Search for the cell housing the specified text and yield its [X, Y] center coordinate. 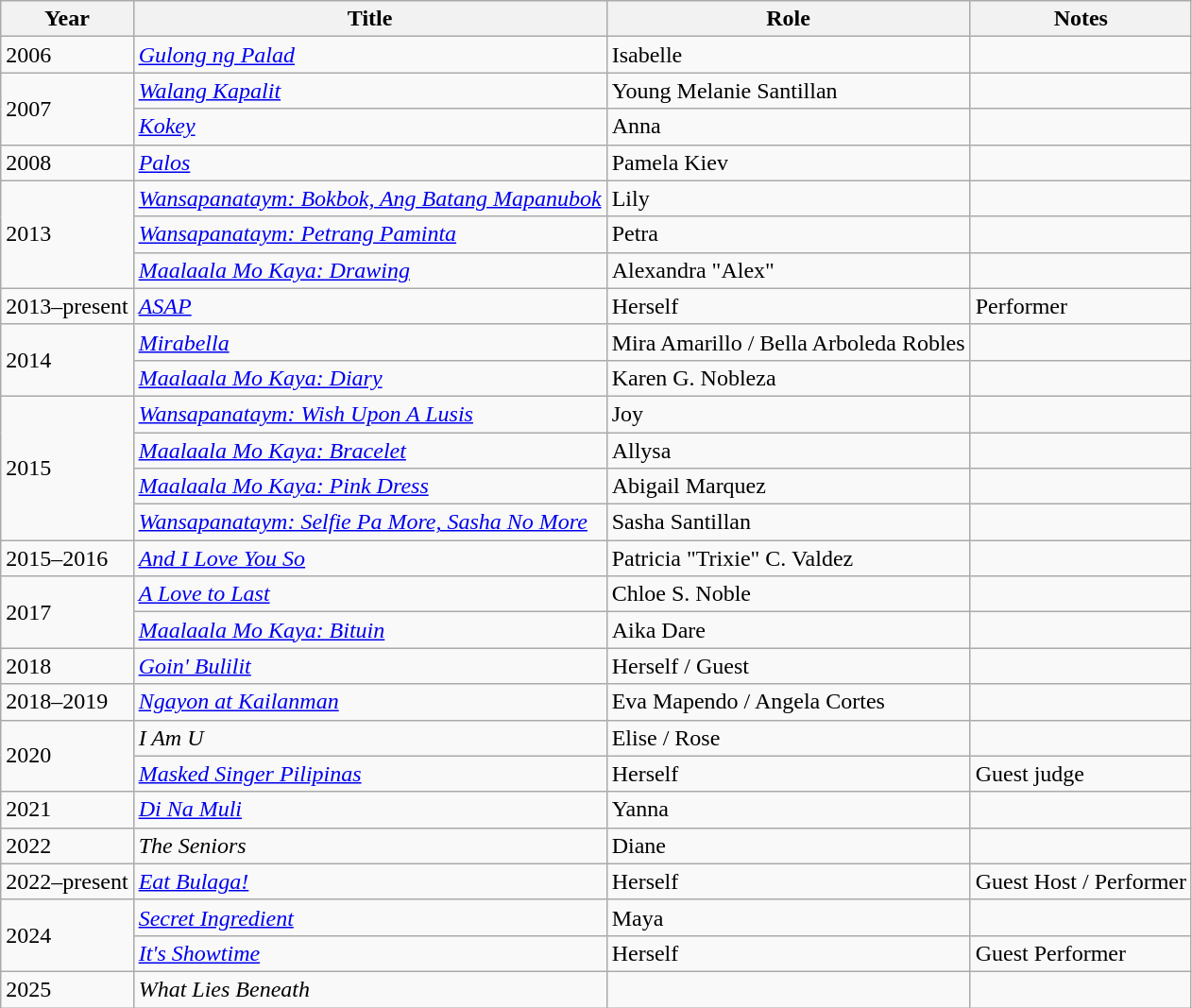
Notes [1081, 19]
2006 [67, 55]
Isabelle [788, 55]
Year [67, 19]
2022–present [67, 881]
Masked Singer Pilipinas [370, 774]
What Lies Beneath [370, 989]
A Love to Last [370, 594]
Joy [788, 414]
Lily [788, 198]
Mira Amarillo / Bella Arboleda Robles [788, 342]
Performer [1081, 306]
2008 [67, 162]
I Am U [370, 738]
Herself / Guest [788, 666]
Role [788, 19]
Maalaala Mo Kaya: Drawing [370, 270]
Gulong ng Palad [370, 55]
Guest Performer [1081, 953]
Alexandra "Alex" [788, 270]
2007 [67, 109]
2024 [67, 935]
Wansapanataym: Bokbok, Ang Batang Mapanubok [370, 198]
Wansapanataym: Wish Upon A Lusis [370, 414]
Abigail Marquez [788, 487]
Title [370, 19]
2022 [67, 846]
The Seniors [370, 846]
2015–2016 [67, 558]
Karen G. Nobleza [788, 378]
Maalaala Mo Kaya: Bituin [370, 630]
Guest Host / Performer [1081, 881]
Di Na Muli [370, 810]
2014 [67, 360]
Wansapanataym: Selfie Pa More, Sasha No More [370, 522]
Diane [788, 846]
Anna [788, 127]
2013–present [67, 306]
2020 [67, 756]
Secret Ingredient [370, 917]
Aika Dare [788, 630]
And I Love You So [370, 558]
Maalaala Mo Kaya: Pink Dress [370, 487]
2025 [67, 989]
Allysa [788, 451]
Eva Mapendo / Angela Cortes [788, 702]
Goin' Bulilit [370, 666]
2018–2019 [67, 702]
Chloe S. Noble [788, 594]
2018 [67, 666]
Maalaala Mo Kaya: Diary [370, 378]
Eat Bulaga! [370, 881]
It's Showtime [370, 953]
2017 [67, 612]
Maya [788, 917]
Wansapanataym: Petrang Paminta [370, 234]
Patricia "Trixie" C. Valdez [788, 558]
ASAP [370, 306]
Young Melanie Santillan [788, 91]
Elise / Rose [788, 738]
Ngayon at Kailanman [370, 702]
2015 [67, 468]
Palos [370, 162]
Maalaala Mo Kaya: Bracelet [370, 451]
Kokey [370, 127]
2013 [67, 234]
Petra [788, 234]
Mirabella [370, 342]
2021 [67, 810]
Pamela Kiev [788, 162]
Walang Kapalit [370, 91]
Yanna [788, 810]
Guest judge [1081, 774]
Sasha Santillan [788, 522]
